Scan for the cell matching the given text and deliver its (x, y) coordinate at center. 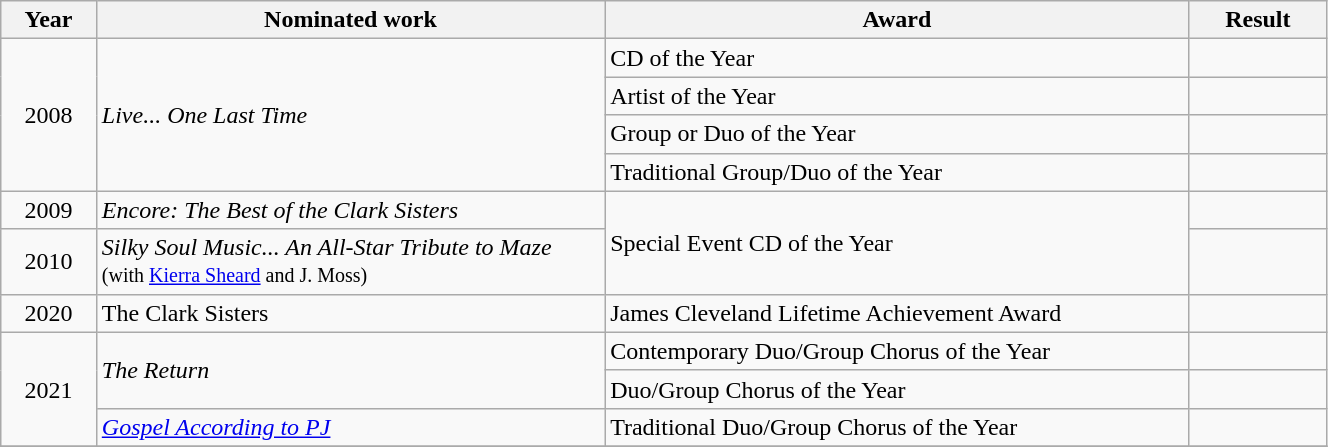
2009 (49, 210)
2020 (49, 313)
Artist of the Year (898, 96)
Traditional Duo/Group Chorus of the Year (898, 427)
Live... One Last Time (350, 115)
The Clark Sisters (350, 313)
Special Event CD of the Year (898, 242)
Silky Soul Music... An All-Star Tribute to Maze (with Kierra Sheard and J. Moss) (350, 262)
2010 (49, 262)
James Cleveland Lifetime Achievement Award (898, 313)
2008 (49, 115)
Traditional Group/Duo of the Year (898, 172)
Gospel According to PJ (350, 427)
The Return (350, 370)
Encore: The Best of the Clark Sisters (350, 210)
Group or Duo of the Year (898, 134)
Nominated work (350, 20)
Duo/Group Chorus of the Year (898, 389)
Award (898, 20)
2021 (49, 389)
Year (49, 20)
Contemporary Duo/Group Chorus of the Year (898, 351)
Result (1258, 20)
CD of the Year (898, 58)
